Locate the cell with the specified text and output its [X, Y] center coordinate. 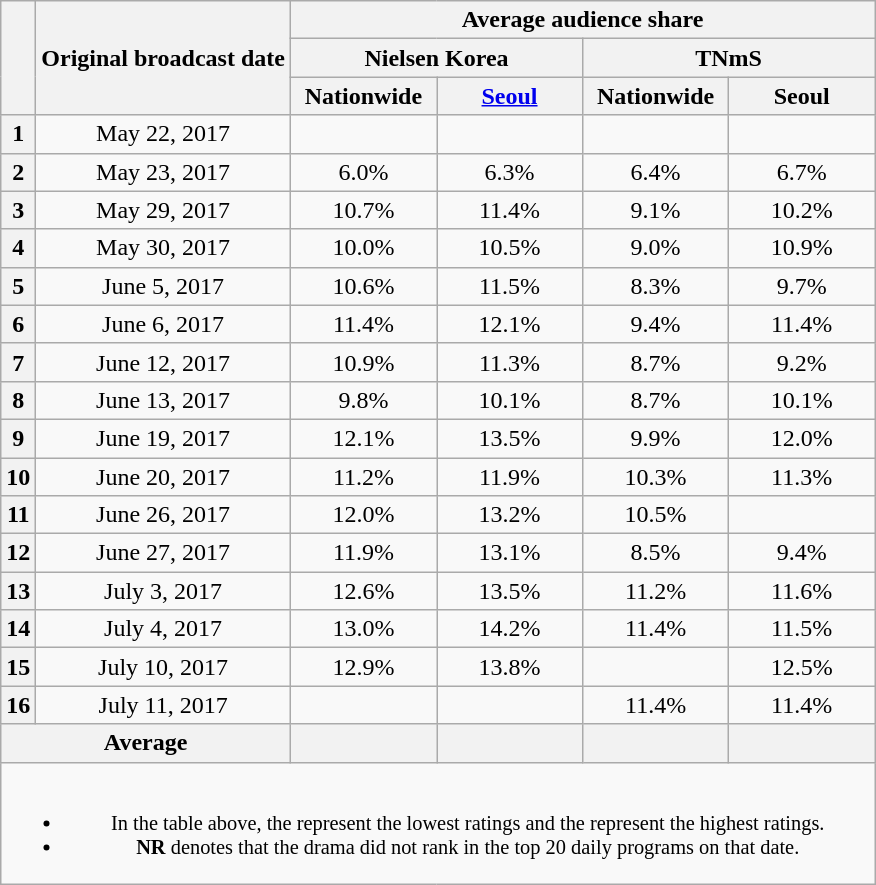
10.6% [363, 286]
June 6, 2017 [164, 324]
6.0% [363, 172]
May 23, 2017 [164, 172]
5 [18, 286]
9.1% [656, 210]
10.7% [363, 210]
11.6% [802, 591]
6.3% [509, 172]
June 19, 2017 [164, 438]
12 [18, 553]
12.5% [802, 667]
8.5% [656, 553]
May 30, 2017 [164, 248]
July 3, 2017 [164, 591]
3 [18, 210]
4 [18, 248]
June 13, 2017 [164, 400]
12.9% [363, 667]
June 27, 2017 [164, 553]
7 [18, 362]
13.0% [363, 629]
10 [18, 477]
13 [18, 591]
Average audience share [582, 20]
July 11, 2017 [164, 705]
Nielsen Korea [436, 58]
Average [146, 743]
13.1% [509, 553]
1 [18, 134]
16 [18, 705]
10.0% [363, 248]
10.2% [802, 210]
9.2% [802, 362]
June 5, 2017 [164, 286]
14.2% [509, 629]
TNmS [729, 58]
6.7% [802, 172]
9.7% [802, 286]
July 4, 2017 [164, 629]
2 [18, 172]
9.8% [363, 400]
12.6% [363, 591]
8.3% [656, 286]
9 [18, 438]
May 22, 2017 [164, 134]
6 [18, 324]
June 20, 2017 [164, 477]
June 26, 2017 [164, 515]
6.4% [656, 172]
9.9% [656, 438]
10.3% [656, 477]
9.0% [656, 248]
8 [18, 400]
July 10, 2017 [164, 667]
14 [18, 629]
11 [18, 515]
13.2% [509, 515]
15 [18, 667]
May 29, 2017 [164, 210]
June 12, 2017 [164, 362]
Original broadcast date [164, 58]
13.8% [509, 667]
